Scan for the cell matching the given text and deliver its [X, Y] coordinate at center. 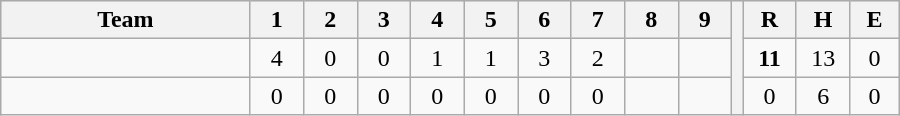
9 [705, 20]
R [770, 20]
E [874, 20]
Team [126, 20]
7 [598, 20]
11 [770, 58]
5 [491, 20]
8 [652, 20]
H [823, 20]
13 [823, 58]
